Identify which cell holds the provided text, then report its [x, y] central coordinate. 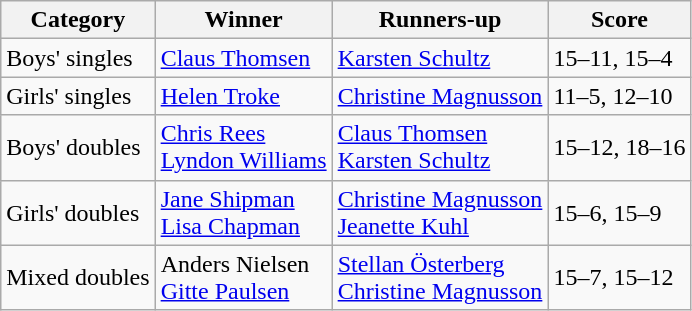
Girls' doubles [78, 212]
Christine Magnusson Jeanette Kuhl [440, 212]
Stellan Österberg Christine Magnusson [440, 278]
Chris Rees Lyndon Williams [244, 148]
Boys' doubles [78, 148]
Boys' singles [78, 58]
Claus Thomsen [244, 58]
Christine Magnusson [440, 96]
15–11, 15–4 [620, 58]
Helen Troke [244, 96]
Girls' singles [78, 96]
Score [620, 20]
Jane Shipman Lisa Chapman [244, 212]
Anders Nielsen Gitte Paulsen [244, 278]
Runners-up [440, 20]
15–7, 15–12 [620, 278]
Karsten Schultz [440, 58]
15–6, 15–9 [620, 212]
Category [78, 20]
11–5, 12–10 [620, 96]
Claus Thomsen Karsten Schultz [440, 148]
Winner [244, 20]
Mixed doubles [78, 278]
15–12, 18–16 [620, 148]
